Extract the [x, y] coordinate from the center of the cell holding the provided text.  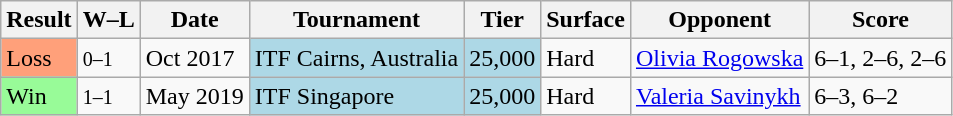
Date [194, 20]
Olivia Rogowska [719, 58]
Oct 2017 [194, 58]
Tier [502, 20]
ITF Cairns, Australia [356, 58]
Result [39, 20]
0–1 [108, 58]
W–L [108, 20]
1–1 [108, 96]
Opponent [719, 20]
Score [880, 20]
ITF Singapore [356, 96]
Valeria Savinykh [719, 96]
Tournament [356, 20]
Loss [39, 58]
May 2019 [194, 96]
Surface [586, 20]
6–1, 2–6, 2–6 [880, 58]
6–3, 6–2 [880, 96]
Win [39, 96]
